Provide the (x, y) coordinate of the cell's center where the given text is located.  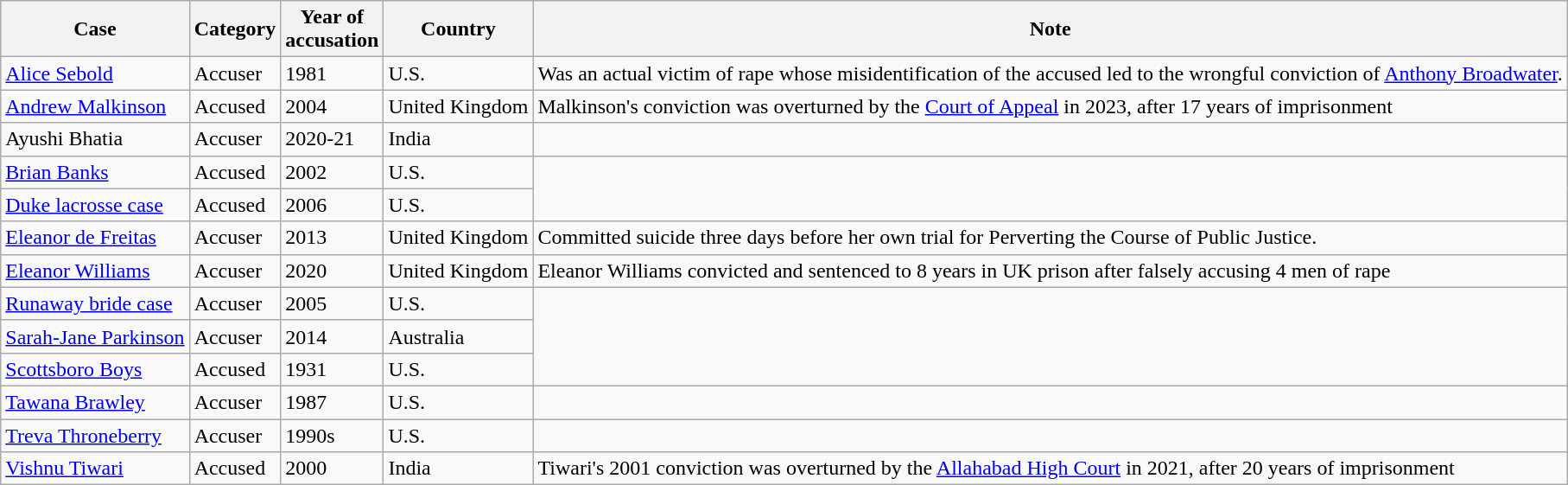
2020 (332, 271)
Year of accusation (332, 29)
2005 (332, 303)
Treva Throneberry (95, 435)
2020-21 (332, 139)
2000 (332, 469)
2004 (332, 106)
Eleanor Williams (95, 271)
Eleanor de Freitas (95, 238)
Alice Sebold (95, 73)
Eleanor Williams convicted and sentenced to 8 years in UK prison after falsely accusing 4 men of rape (1051, 271)
Tawana Brawley (95, 402)
Country (458, 29)
1981 (332, 73)
Case (95, 29)
Committed suicide three days before her own trial for Perverting the Course of Public Justice. (1051, 238)
1931 (332, 369)
Category (235, 29)
Tiwari's 2001 conviction was overturned by the Allahabad High Court in 2021, after 20 years of imprisonment (1051, 469)
2014 (332, 336)
2013 (332, 238)
Was an actual victim of rape whose misidentification of the accused led to the wrongful conviction of Anthony Broadwater. (1051, 73)
Duke lacrosse case (95, 205)
1990s (332, 435)
Sarah-Jane Parkinson (95, 336)
Brian Banks (95, 172)
Malkinson's conviction was overturned by the Court of Appeal in 2023, after 17 years of imprisonment (1051, 106)
1987 (332, 402)
Vishnu Tiwari (95, 469)
Andrew Malkinson (95, 106)
2002 (332, 172)
2006 (332, 205)
Note (1051, 29)
Scottsboro Boys (95, 369)
Ayushi Bhatia (95, 139)
Runaway bride case (95, 303)
Australia (458, 336)
